Locate the cell with the specified text and output its (X, Y) center coordinate. 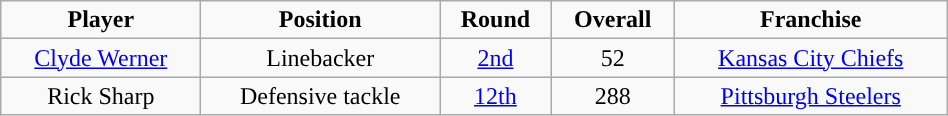
Franchise (810, 20)
Pittsburgh Steelers (810, 96)
Position (320, 20)
12th (496, 96)
Clyde Werner (101, 58)
288 (612, 96)
Round (496, 20)
2nd (496, 58)
Rick Sharp (101, 96)
Overall (612, 20)
Player (101, 20)
Kansas City Chiefs (810, 58)
52 (612, 58)
Linebacker (320, 58)
Defensive tackle (320, 96)
